Return the (X, Y) coordinate for the center point of the cell that contains the specified text.  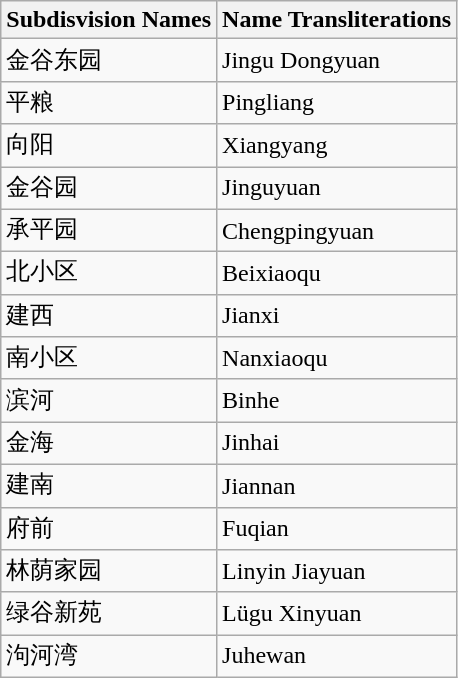
Name Transliterations (337, 20)
承平园 (109, 230)
北小区 (109, 274)
Beixiaoqu (337, 274)
Jingu Dongyuan (337, 60)
Jinhai (337, 444)
Jinguyuan (337, 188)
金谷园 (109, 188)
滨河 (109, 400)
Chengpingyuan (337, 230)
绿谷新苑 (109, 614)
Fuqian (337, 528)
Jianxi (337, 316)
向阳 (109, 146)
建西 (109, 316)
Lügu Xinyuan (337, 614)
泃河湾 (109, 656)
Jiannan (337, 486)
建南 (109, 486)
Subdisvision Names (109, 20)
平粮 (109, 102)
Nanxiaoqu (337, 358)
Binhe (337, 400)
Linyin Jiayuan (337, 572)
林荫家园 (109, 572)
Juhewan (337, 656)
Xiangyang (337, 146)
金谷东园 (109, 60)
Pingliang (337, 102)
南小区 (109, 358)
金海 (109, 444)
府前 (109, 528)
